Return the (x, y) coordinate for the center point of the cell that contains the specified text.  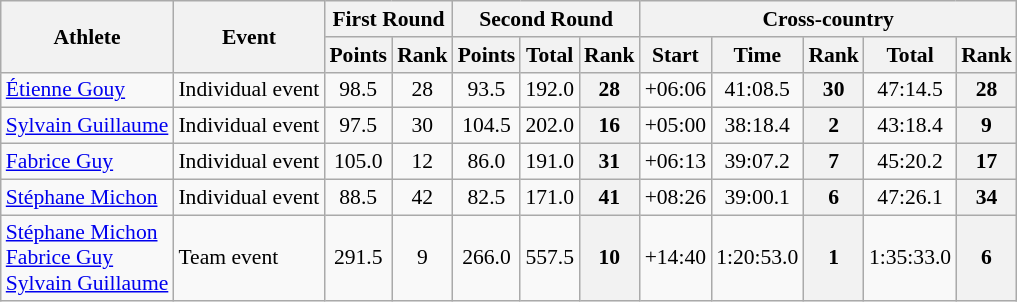
+06:06 (676, 90)
16 (610, 126)
97.5 (358, 126)
Team event (248, 258)
10 (610, 258)
202.0 (550, 126)
Étienne Gouy (88, 90)
105.0 (358, 162)
45:20.2 (910, 162)
39:00.1 (757, 197)
41 (610, 197)
266.0 (487, 258)
1:35:33.0 (910, 258)
98.5 (358, 90)
42 (422, 197)
1:20:53.0 (757, 258)
2 (834, 126)
+05:00 (676, 126)
Time (757, 55)
Stéphane MichonFabrice GuySylvain Guillaume (88, 258)
Athlete (88, 36)
39:07.2 (757, 162)
557.5 (550, 258)
7 (834, 162)
191.0 (550, 162)
171.0 (550, 197)
Event (248, 36)
38:18.4 (757, 126)
12 (422, 162)
Start (676, 55)
34 (986, 197)
93.5 (487, 90)
47:14.5 (910, 90)
192.0 (550, 90)
Stéphane Michon (88, 197)
Cross-country (828, 19)
47:26.1 (910, 197)
104.5 (487, 126)
Fabrice Guy (88, 162)
+06:13 (676, 162)
+14:40 (676, 258)
17 (986, 162)
82.5 (487, 197)
31 (610, 162)
88.5 (358, 197)
+08:26 (676, 197)
41:08.5 (757, 90)
Sylvain Guillaume (88, 126)
291.5 (358, 258)
86.0 (487, 162)
First Round (388, 19)
Second Round (546, 19)
43:18.4 (910, 126)
1 (834, 258)
